Scan for the cell matching the given text and deliver its [x, y] coordinate at center. 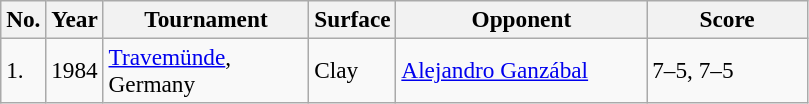
1984 [74, 70]
Opponent [522, 19]
Surface [352, 19]
Clay [352, 70]
No. [24, 19]
7–5, 7–5 [728, 70]
Score [728, 19]
Travemünde, Germany [206, 70]
Year [74, 19]
Alejandro Ganzábal [522, 70]
Tournament [206, 19]
1. [24, 70]
